Locate the cell with the specified text and output its (X, Y) center coordinate. 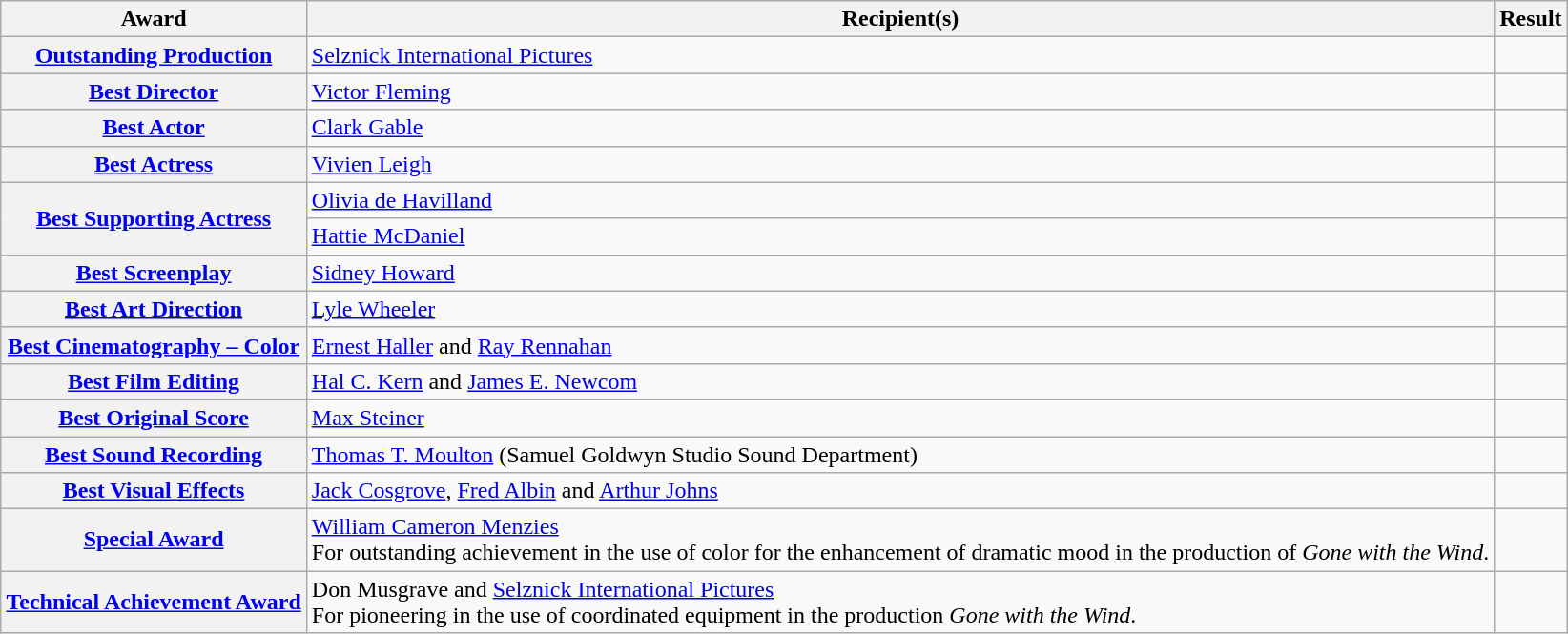
Best Original Score (154, 418)
Thomas T. Moulton (Samuel Goldwyn Studio Sound Department) (900, 455)
Outstanding Production (154, 55)
Victor Fleming (900, 92)
Best Supporting Actress (154, 218)
Best Cinematography – Color (154, 345)
Selznick International Pictures (900, 55)
William Cameron Menzies For outstanding achievement in the use of color for the enhancement of dramatic mood in the production of Gone with the Wind. (900, 540)
Best Art Direction (154, 309)
Hal C. Kern and James E. Newcom (900, 381)
Best Film Editing (154, 381)
Best Actor (154, 128)
Best Sound Recording (154, 455)
Award (154, 19)
Clark Gable (900, 128)
Don Musgrave and Selznick International Pictures For pioneering in the use of coordinated equipment in the production Gone with the Wind. (900, 603)
Ernest Haller and Ray Rennahan (900, 345)
Lyle Wheeler (900, 309)
Hattie McDaniel (900, 236)
Special Award (154, 540)
Best Screenplay (154, 273)
Technical Achievement Award (154, 603)
Best Actress (154, 164)
Olivia de Havilland (900, 200)
Recipient(s) (900, 19)
Sidney Howard (900, 273)
Max Steiner (900, 418)
Vivien Leigh (900, 164)
Best Director (154, 92)
Jack Cosgrove, Fred Albin and Arthur Johns (900, 491)
Result (1531, 19)
Best Visual Effects (154, 491)
